Capture the cell that displays the provided text and extract its [X, Y] central coordinate. 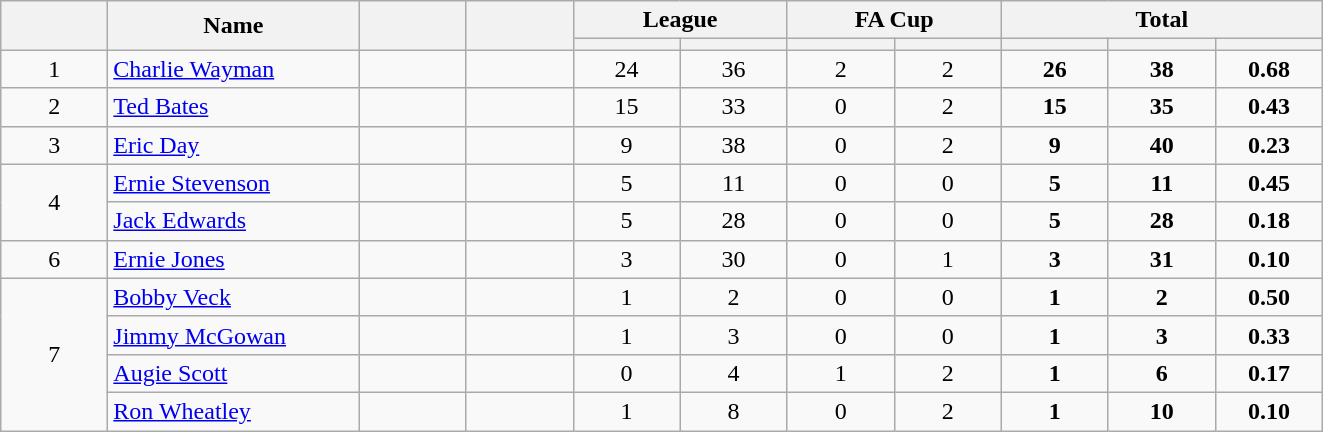
Jack Edwards [234, 221]
Ernie Stevenson [234, 183]
26 [1054, 69]
Ted Bates [234, 107]
Charlie Wayman [234, 69]
Eric Day [234, 145]
Ron Wheatley [234, 411]
0.18 [1268, 221]
7 [54, 354]
0.45 [1268, 183]
10 [1162, 411]
0.17 [1268, 373]
35 [1162, 107]
40 [1162, 145]
0.43 [1268, 107]
Name [234, 26]
Jimmy McGowan [234, 335]
8 [734, 411]
League [680, 20]
36 [734, 69]
Augie Scott [234, 373]
Bobby Veck [234, 297]
0.23 [1268, 145]
0.50 [1268, 297]
Ernie Jones [234, 259]
24 [626, 69]
FA Cup [894, 20]
Total [1162, 20]
33 [734, 107]
31 [1162, 259]
0.33 [1268, 335]
30 [734, 259]
0.68 [1268, 69]
